Extract the [X, Y] coordinate from the center of the cell holding the provided text.  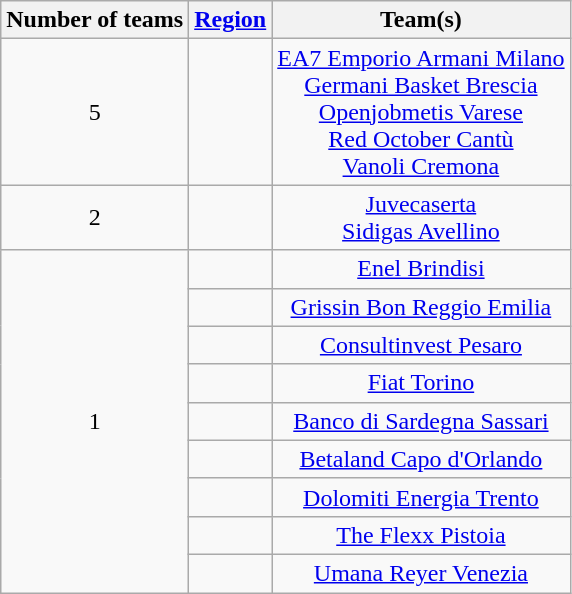
Consultinvest Pesaro [421, 345]
Dolomiti Energia Trento [421, 497]
Enel Brindisi [421, 269]
5 [95, 112]
Grissin Bon Reggio Emilia [421, 307]
The Flexx Pistoia [421, 535]
1 [95, 422]
Fiat Torino [421, 383]
Betaland Capo d'Orlando [421, 459]
Region [230, 20]
Team(s) [421, 20]
Banco di Sardegna Sassari [421, 421]
Umana Reyer Venezia [421, 573]
2 [95, 218]
EA7 Emporio Armani Milano Germani Basket Brescia Openjobmetis VareseRed October CantùVanoli Cremona [421, 112]
Number of teams [95, 20]
Juvecaserta Sidigas Avellino [421, 218]
